Find where the given text appears and provide that cell's center as [x, y] coordinate. 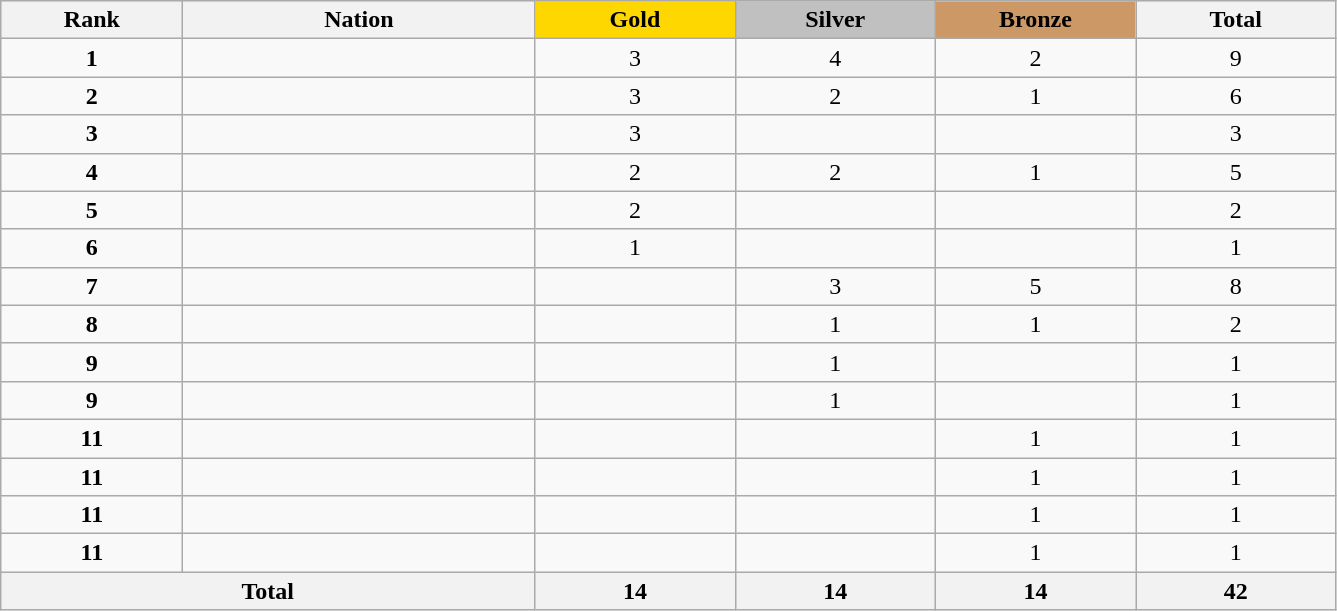
Silver [835, 20]
7 [92, 286]
Gold [635, 20]
42 [1236, 591]
Rank [92, 20]
Bronze [1035, 20]
Nation [359, 20]
